Pinpoint the cell where the given text exists, returning its (X, Y) midpoint coordinate. 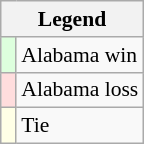
Tie (80, 126)
Alabama win (80, 55)
Alabama loss (80, 90)
Legend (72, 19)
